Search for the cell housing the specified text and yield its [X, Y] center coordinate. 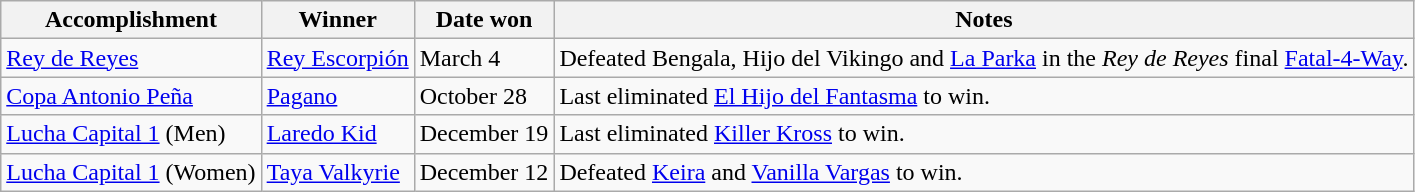
Taya Valkyrie [338, 172]
Defeated Keira and Vanilla Vargas to win. [984, 172]
October 28 [484, 96]
March 4 [484, 58]
Rey Escorpión [338, 58]
Date won [484, 20]
Last eliminated Killer Kross to win. [984, 134]
Laredo Kid [338, 134]
Lucha Capital 1 (Women) [131, 172]
December 12 [484, 172]
Lucha Capital 1 (Men) [131, 134]
Copa Antonio Peña [131, 96]
Winner [338, 20]
December 19 [484, 134]
Notes [984, 20]
Rey de Reyes [131, 58]
Last eliminated El Hijo del Fantasma to win. [984, 96]
Pagano [338, 96]
Defeated Bengala, Hijo del Vikingo and La Parka in the Rey de Reyes final Fatal-4-Way. [984, 58]
Accomplishment [131, 20]
